For the text-containing cell, return its midpoint in (x, y) coordinate format. 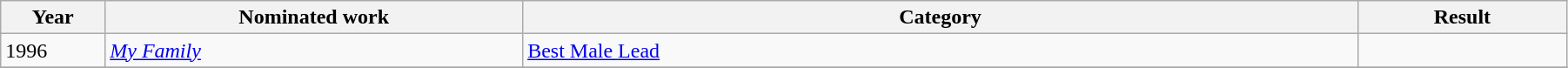
Category (941, 17)
My Family (314, 51)
Year (53, 17)
1996 (53, 51)
Best Male Lead (941, 51)
Result (1462, 17)
Nominated work (314, 17)
